Return the [X, Y] coordinate for the center point of the cell that contains the specified text.  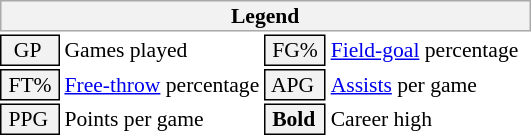
FT% [30, 85]
Field-goal percentage [430, 50]
Games played [162, 50]
APG [295, 85]
Legend [265, 16]
Free-throw percentage [162, 85]
Assists per game [430, 85]
GP [30, 50]
FG% [295, 50]
